Capture the cell that displays the provided text and extract its (X, Y) central coordinate. 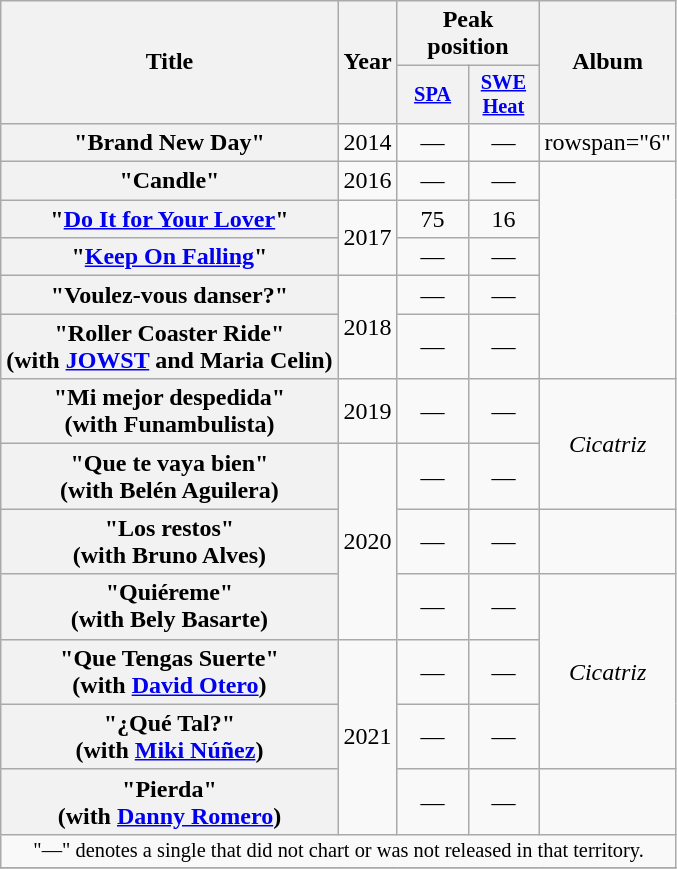
"Voulez-vous danser?" (170, 295)
"Pierda"(with Danny Romero) (170, 802)
16 (504, 219)
Album (608, 62)
Year (368, 62)
2014 (368, 142)
SPA (432, 95)
rowspan="6" (608, 142)
2021 (368, 736)
"Brand New Day" (170, 142)
2017 (368, 238)
"Do It for Your Lover" (170, 219)
"Que Tengas Suerte"(with David Otero) (170, 672)
"Roller Coaster Ride"(with JOWST and Maria Celin) (170, 346)
"Que te vaya bien"(with Belén Aguilera) (170, 476)
2020 (368, 542)
"Mi mejor despedida"(with Funambulista) (170, 412)
Peak position (468, 34)
"Los restos"(with Bruno Alves) (170, 542)
"Quiéreme"(with Bely Basarte) (170, 606)
SWEHeat (504, 95)
Title (170, 62)
2016 (368, 181)
"Keep On Falling" (170, 257)
2018 (368, 328)
2019 (368, 412)
"Candle" (170, 181)
75 (432, 219)
"—" denotes a single that did not chart or was not released in that territory. (339, 851)
"¿Qué Tal?"(with Miki Núñez) (170, 736)
